Locate the cell with the specified text and output its (X, Y) center coordinate. 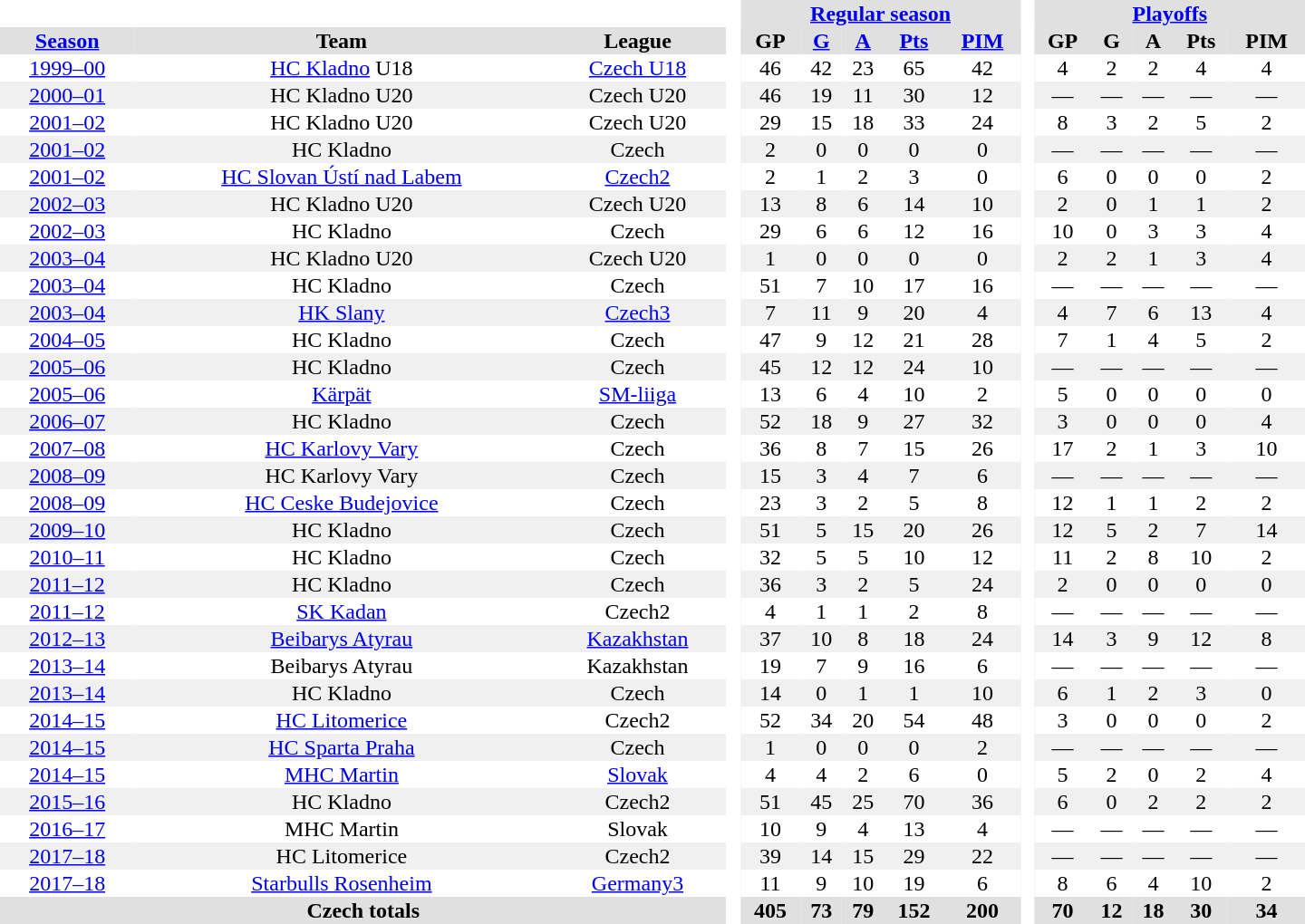
Czech U18 (638, 68)
65 (913, 68)
2000–01 (67, 95)
48 (982, 720)
2015–16 (67, 802)
21 (913, 340)
Czech totals (362, 910)
HK Slany (341, 313)
1999–00 (67, 68)
Starbulls Rosenheim (341, 883)
2016–17 (67, 829)
405 (770, 910)
SM-liiga (638, 394)
Team (341, 41)
27 (913, 421)
2009–10 (67, 530)
79 (863, 910)
HC Sparta Praha (341, 747)
Germany3 (638, 883)
33 (913, 122)
2004–05 (67, 340)
200 (982, 910)
2006–07 (67, 421)
47 (770, 340)
152 (913, 910)
37 (770, 639)
SK Kadan (341, 611)
HC Ceske Budejovice (341, 503)
73 (821, 910)
2007–08 (67, 448)
22 (982, 856)
28 (982, 340)
Kärpät (341, 394)
2012–13 (67, 639)
Regular season (881, 14)
25 (863, 802)
Playoffs (1170, 14)
Czech3 (638, 313)
Season (67, 41)
League (638, 41)
HC Slovan Ústí nad Labem (341, 177)
HC Kladno U18 (341, 68)
2010–11 (67, 557)
54 (913, 720)
39 (770, 856)
